Return (x, y) of the center of cell containing provided text 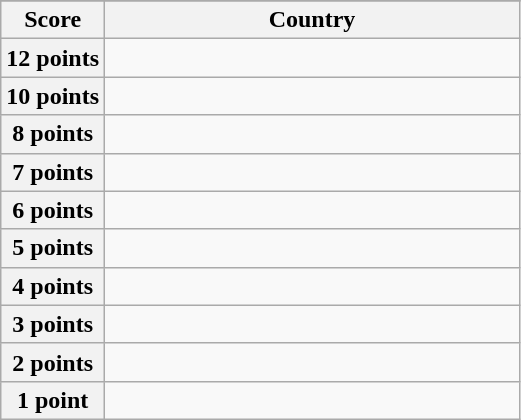
4 points (53, 286)
7 points (53, 172)
Score (53, 20)
1 point (53, 400)
8 points (53, 134)
6 points (53, 210)
10 points (53, 96)
2 points (53, 362)
3 points (53, 324)
5 points (53, 248)
Country (312, 20)
12 points (53, 58)
